Pinpoint the cell where the given text exists, returning its (X, Y) midpoint coordinate. 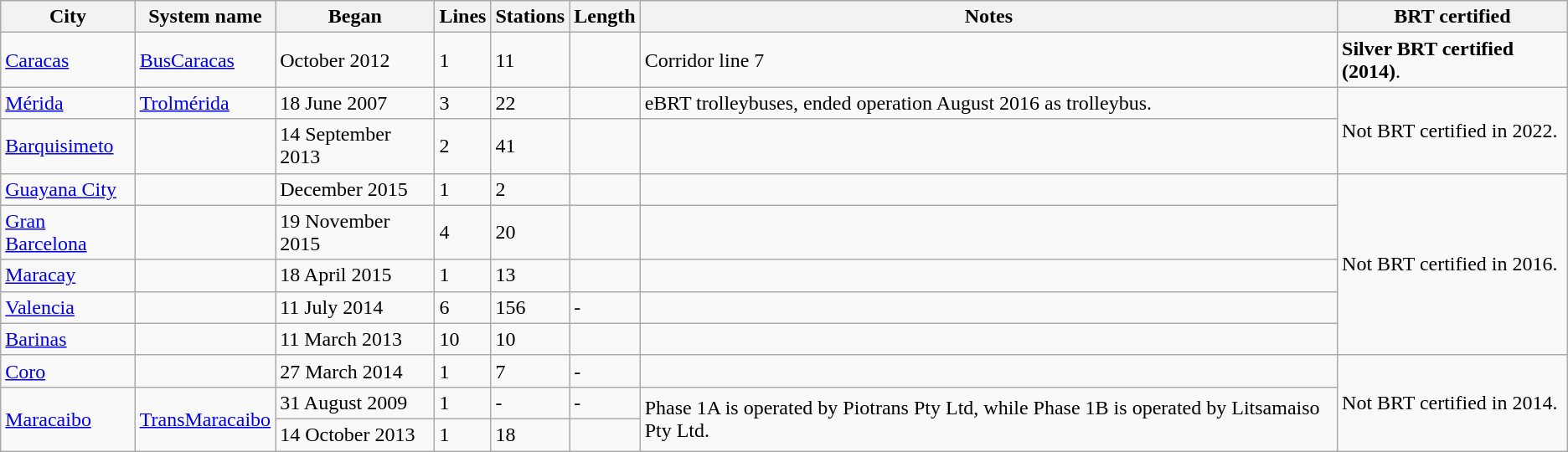
6 (462, 307)
14 September 2013 (355, 146)
11 (530, 60)
Maracaibo (68, 419)
20 (530, 233)
Silver BRT certified (2014). (1452, 60)
Gran Barcelona (68, 233)
27 March 2014 (355, 371)
7 (530, 371)
Mérida (68, 103)
Phase 1A is operated by Piotrans Pty Ltd, while Phase 1B is operated by Litsamaiso Pty Ltd. (988, 419)
Guayana City (68, 189)
Valencia (68, 307)
156 (530, 307)
14 October 2013 (355, 434)
Caracas (68, 60)
Not BRT certified in 2014. (1452, 403)
Corridor line 7 (988, 60)
December 2015 (355, 189)
Coro (68, 371)
22 (530, 103)
4 (462, 233)
13 (530, 275)
Barquisimeto (68, 146)
Length (605, 17)
Notes (988, 17)
3 (462, 103)
19 November 2015 (355, 233)
Not BRT certified in 2016. (1452, 265)
11 July 2014 (355, 307)
BRT certified (1452, 17)
eBRT trolleybuses, ended operation August 2016 as trolleybus. (988, 103)
11 March 2013 (355, 339)
System name (204, 17)
41 (530, 146)
Lines (462, 17)
City (68, 17)
Trolmérida (204, 103)
Stations (530, 17)
Not BRT certified in 2022. (1452, 131)
Maracay (68, 275)
31 August 2009 (355, 403)
Began (355, 17)
18 (530, 434)
Barinas (68, 339)
18 April 2015 (355, 275)
BusCaracas (204, 60)
TransMaracaibo (204, 419)
18 June 2007 (355, 103)
October 2012 (355, 60)
